Return [x, y] of the center of cell containing provided text 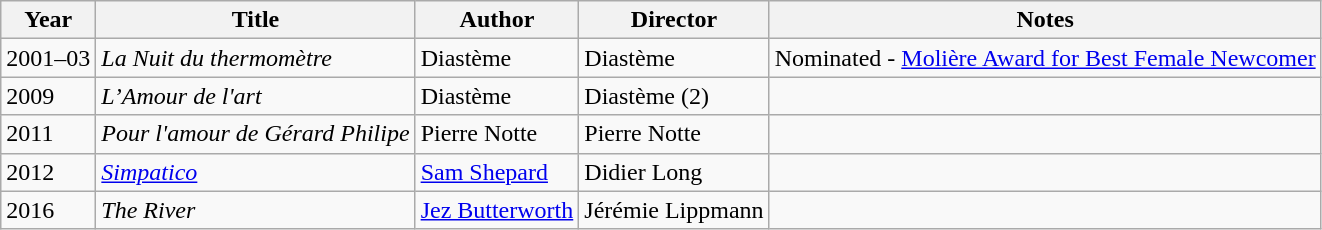
2011 [48, 134]
2001–03 [48, 58]
Year [48, 20]
Sam Shepard [497, 172]
L’Amour de l'art [256, 96]
Notes [1045, 20]
Jez Butterworth [497, 210]
Didier Long [674, 172]
Diastème (2) [674, 96]
2012 [48, 172]
Title [256, 20]
Jérémie Lippmann [674, 210]
2009 [48, 96]
2016 [48, 210]
Simpatico [256, 172]
Pour l'amour de Gérard Philipe [256, 134]
Author [497, 20]
Director [674, 20]
Nominated - Molière Award for Best Female Newcomer [1045, 58]
The River [256, 210]
La Nuit du thermomètre [256, 58]
